Identify which cell holds the provided text, then report its (X, Y) central coordinate. 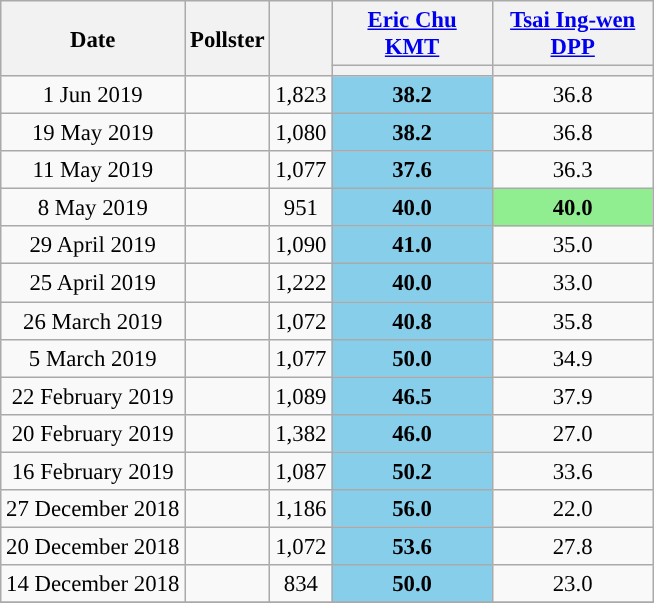
19 May 2019 (93, 133)
1,087 (301, 471)
1,382 (301, 433)
33.6 (572, 471)
Pollster (228, 38)
22.0 (572, 509)
1 Jun 2019 (93, 95)
34.9 (572, 358)
50.2 (412, 471)
53.6 (412, 546)
Tsai Ing-wenDPP (572, 34)
22 February 2019 (93, 396)
8 May 2019 (93, 208)
1,090 (301, 245)
36.3 (572, 170)
Eric ChuKMT (412, 34)
1,222 (301, 283)
5 March 2019 (93, 358)
951 (301, 208)
Date (93, 38)
37.6 (412, 170)
834 (301, 584)
56.0 (412, 509)
35.0 (572, 245)
1,080 (301, 133)
14 December 2018 (93, 584)
23.0 (572, 584)
41.0 (412, 245)
25 April 2019 (93, 283)
16 February 2019 (93, 471)
46.0 (412, 433)
40.8 (412, 321)
33.0 (572, 283)
46.5 (412, 396)
1,089 (301, 396)
27.8 (572, 546)
29 April 2019 (93, 245)
1,823 (301, 95)
27 December 2018 (93, 509)
20 February 2019 (93, 433)
11 May 2019 (93, 170)
37.9 (572, 396)
20 December 2018 (93, 546)
35.8 (572, 321)
26 March 2019 (93, 321)
27.0 (572, 433)
1,186 (301, 509)
